Scan for the cell matching the given text and deliver its [x, y] coordinate at center. 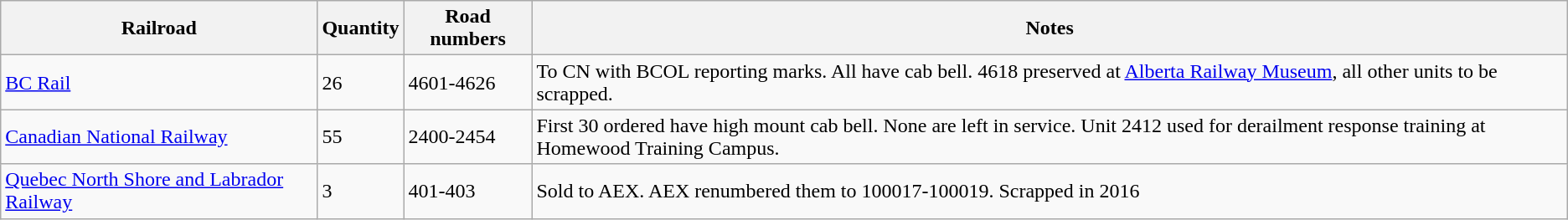
401-403 [467, 191]
Quebec North Shore and Labrador Railway [159, 191]
26 [360, 82]
To CN with BCOL reporting marks. All have cab bell. 4618 preserved at Alberta Railway Museum, all other units to be scrapped. [1050, 82]
Railroad [159, 28]
Notes [1050, 28]
Quantity [360, 28]
Road numbers [467, 28]
55 [360, 137]
3 [360, 191]
Sold to AEX. AEX renumbered them to 100017-100019. Scrapped in 2016 [1050, 191]
Canadian National Railway [159, 137]
BC Rail [159, 82]
4601-4626 [467, 82]
First 30 ordered have high mount cab bell. None are left in service. Unit 2412 used for derailment response training at Homewood Training Campus. [1050, 137]
2400-2454 [467, 137]
